From the cell containing the given text, extract its center point as (x, y) coordinate. 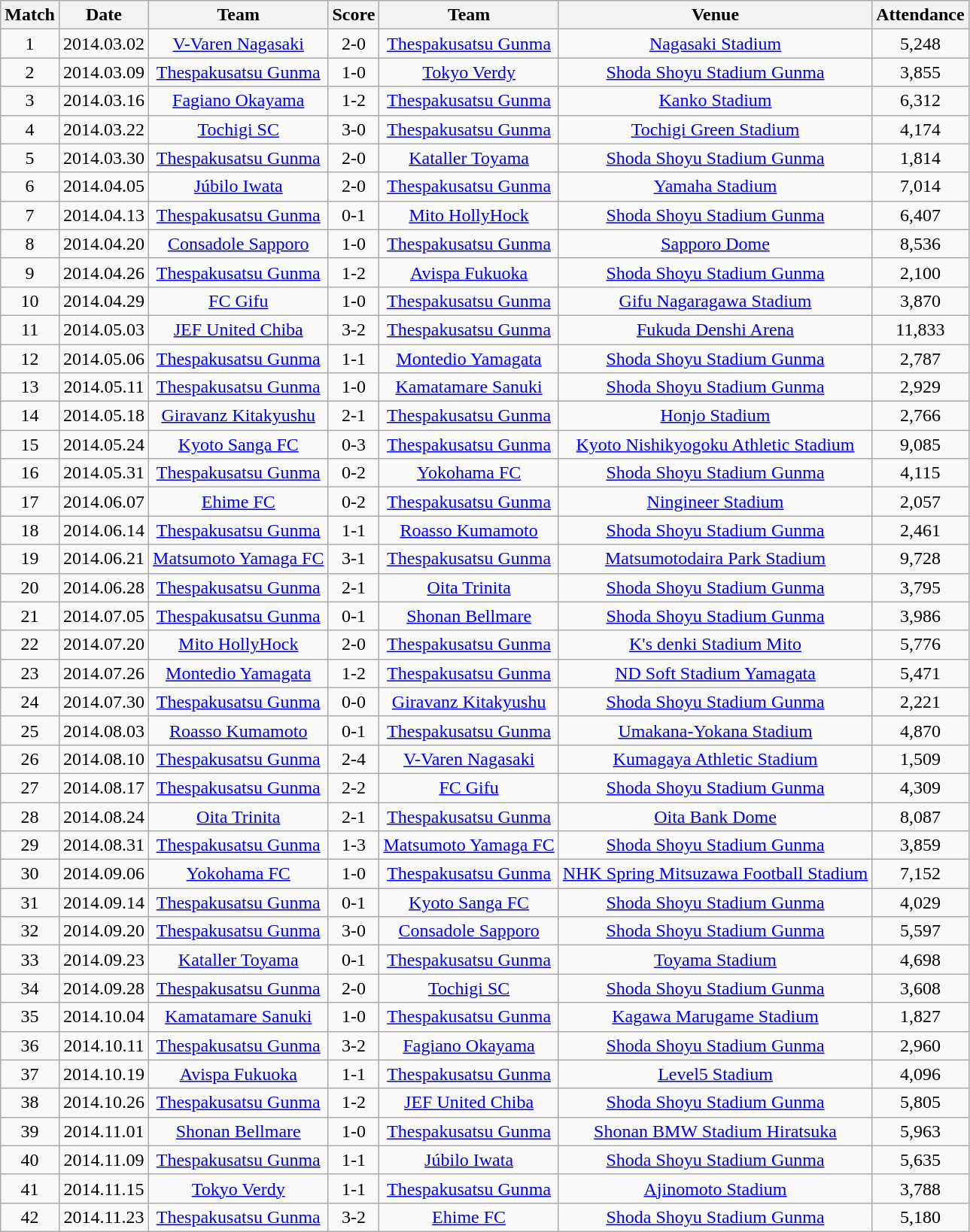
15 (30, 445)
6,312 (920, 101)
39 (30, 1131)
9,728 (920, 559)
37 (30, 1074)
2014.08.03 (104, 730)
Gifu Nagaragawa Stadium (715, 301)
Yamaha Stadium (715, 187)
Umakana-Yokana Stadium (715, 730)
5 (30, 158)
Attendance (920, 15)
Kagawa Marugame Stadium (715, 1017)
2014.09.23 (104, 960)
2014.09.28 (104, 988)
2014.04.20 (104, 244)
5,805 (920, 1103)
25 (30, 730)
2014.05.18 (104, 416)
32 (30, 931)
Level5 Stadium (715, 1074)
27 (30, 787)
2014.05.03 (104, 329)
1-3 (354, 845)
Oita Bank Dome (715, 816)
2014.06.07 (104, 502)
2014.11.15 (104, 1188)
40 (30, 1160)
2014.07.20 (104, 645)
3,608 (920, 988)
2,221 (920, 702)
9 (30, 272)
K's denki Stadium Mito (715, 645)
18 (30, 530)
Score (354, 15)
2014.03.30 (104, 158)
6,407 (920, 215)
2,461 (920, 530)
ND Soft Stadium Yamagata (715, 673)
Toyama Stadium (715, 960)
1,509 (920, 759)
Ajinomoto Stadium (715, 1188)
34 (30, 988)
0-0 (354, 702)
21 (30, 616)
3 (30, 101)
2014.11.01 (104, 1131)
2014.04.29 (104, 301)
Date (104, 15)
2014.04.05 (104, 187)
23 (30, 673)
19 (30, 559)
9,085 (920, 445)
2 (30, 72)
24 (30, 702)
Fukuda Denshi Arena (715, 329)
Kyoto Nishikyogoku Athletic Stadium (715, 445)
2014.05.31 (104, 473)
Sapporo Dome (715, 244)
42 (30, 1217)
11,833 (920, 329)
5,776 (920, 645)
Kumagaya Athletic Stadium (715, 759)
2,960 (920, 1045)
2-2 (354, 787)
Kanko Stadium (715, 101)
8,087 (920, 816)
Match (30, 15)
4,096 (920, 1074)
4,698 (920, 960)
33 (30, 960)
2014.08.31 (104, 845)
3,859 (920, 845)
2014.10.26 (104, 1103)
2014.08.24 (104, 816)
12 (30, 359)
5,248 (920, 44)
2014.10.11 (104, 1045)
2014.03.02 (104, 44)
Shonan BMW Stadium Hiratsuka (715, 1131)
38 (30, 1103)
5,635 (920, 1160)
7,014 (920, 187)
2014.09.06 (104, 874)
4 (30, 129)
2014.06.14 (104, 530)
2014.10.19 (104, 1074)
2014.03.22 (104, 129)
17 (30, 502)
2014.04.13 (104, 215)
8 (30, 244)
2014.08.17 (104, 787)
Matsumotodaira Park Stadium (715, 559)
2014.06.28 (104, 587)
31 (30, 903)
3,795 (920, 587)
5,180 (920, 1217)
10 (30, 301)
4,870 (920, 730)
8,536 (920, 244)
11 (30, 329)
7,152 (920, 874)
2014.08.10 (104, 759)
7 (30, 215)
2014.03.09 (104, 72)
2,929 (920, 387)
4,115 (920, 473)
22 (30, 645)
16 (30, 473)
4,029 (920, 903)
2,766 (920, 416)
2014.03.16 (104, 101)
6 (30, 187)
2014.06.21 (104, 559)
2014.11.09 (104, 1160)
35 (30, 1017)
Nagasaki Stadium (715, 44)
1 (30, 44)
2014.04.26 (104, 272)
2014.09.20 (104, 931)
0-3 (354, 445)
26 (30, 759)
NHK Spring Mitsuzawa Football Stadium (715, 874)
13 (30, 387)
5,471 (920, 673)
1,814 (920, 158)
3,788 (920, 1188)
2014.07.05 (104, 616)
20 (30, 587)
14 (30, 416)
3-1 (354, 559)
4,309 (920, 787)
5,963 (920, 1131)
29 (30, 845)
Ningineer Stadium (715, 502)
36 (30, 1045)
2,787 (920, 359)
2,100 (920, 272)
28 (30, 816)
2014.05.06 (104, 359)
2014.07.30 (104, 702)
4,174 (920, 129)
2014.07.26 (104, 673)
Venue (715, 15)
Tochigi Green Stadium (715, 129)
41 (30, 1188)
3,986 (920, 616)
Honjo Stadium (715, 416)
2014.10.04 (104, 1017)
3,855 (920, 72)
1,827 (920, 1017)
2014.11.23 (104, 1217)
2014.09.14 (104, 903)
5,597 (920, 931)
2014.05.11 (104, 387)
30 (30, 874)
2,057 (920, 502)
2-4 (354, 759)
3,870 (920, 301)
2014.05.24 (104, 445)
